Scan for the cell matching the given text and deliver its [X, Y] coordinate at center. 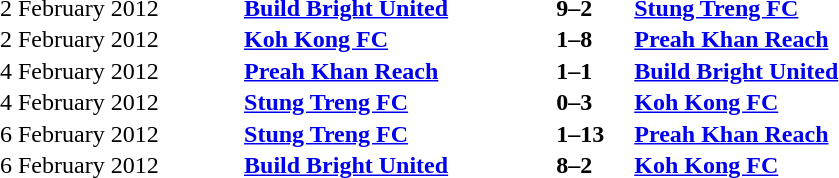
1–13 [594, 134]
Koh Kong FC [398, 39]
0–3 [594, 103]
1–8 [594, 39]
Preah Khan Reach [398, 71]
1–1 [594, 71]
